Scan for the cell matching the given text and deliver its (X, Y) coordinate at center. 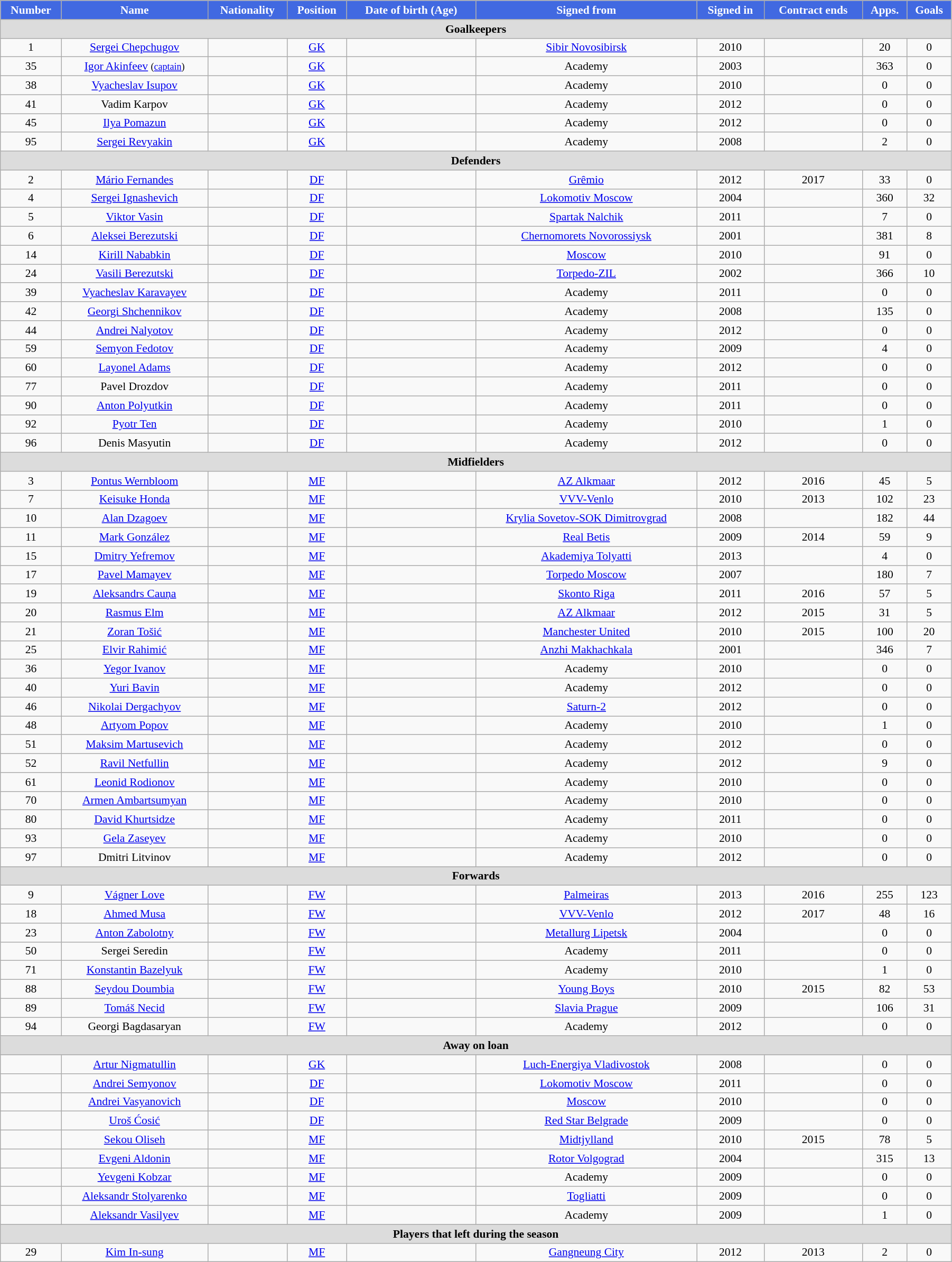
381 (884, 236)
3 (31, 481)
Away on loan (476, 1046)
Andrei Semyonov (134, 1083)
Young Boys (586, 989)
Anton Zabolotny (134, 933)
19 (31, 594)
Armen Ambartsumyan (134, 801)
Rasmus Elm (134, 613)
Dmitri Litvinov (134, 857)
88 (31, 989)
93 (31, 839)
53 (929, 989)
Kirill Nababkin (134, 255)
Grêmio (586, 180)
Layonel Adams (134, 368)
Gela Zaseyev (134, 839)
Goalkeepers (476, 29)
Zoran Tošić (134, 632)
Yevgeni Kobzar (134, 1177)
78 (884, 1140)
Players that left during the season (476, 1234)
97 (31, 857)
13 (929, 1158)
94 (31, 1027)
Chernomorets Novorossiysk (586, 236)
91 (884, 255)
Ravil Netfullin (134, 763)
Spartak Nalchik (586, 217)
46 (31, 707)
Metallurg Lipetsk (586, 933)
52 (31, 763)
Maksim Martusevich (134, 745)
8 (929, 236)
Alan Dzagoev (134, 518)
346 (884, 650)
255 (884, 895)
Denis Masyutin (134, 443)
60 (31, 368)
Uroš Ćosić (134, 1121)
Seydou Doumbia (134, 989)
Igor Akinfeev (captain) (134, 67)
Semyon Fedotov (134, 349)
82 (884, 989)
33 (884, 180)
Manchester United (586, 632)
80 (31, 820)
Vyacheslav Isupov (134, 86)
Andrei Vasyanovich (134, 1102)
Togliatti (586, 1196)
89 (31, 1008)
39 (31, 293)
Pyotr Ten (134, 424)
Date of birth (Age) (411, 10)
Aleksandr Stolyarenko (134, 1196)
95 (31, 142)
2002 (730, 274)
Artyom Popov (134, 726)
Signed in (730, 10)
38 (31, 86)
Nikolai Dergachyov (134, 707)
Ahmed Musa (134, 914)
Defenders (476, 161)
18 (31, 914)
Vasili Berezutski (134, 274)
41 (31, 104)
6 (31, 236)
Rotor Volgograd (586, 1158)
315 (884, 1158)
96 (31, 443)
Tomáš Necid (134, 1008)
Anton Polyutkin (134, 405)
17 (31, 575)
36 (31, 669)
Anzhi Makhachkala (586, 650)
42 (31, 311)
Gangneung City (586, 1252)
90 (31, 405)
Sergei Ignashevich (134, 198)
Vyacheslav Karavayev (134, 293)
Georgi Shchennikov (134, 311)
Yegor Ivanov (134, 669)
Georgi Bagdasaryan (134, 1027)
2003 (730, 67)
Midfielders (476, 462)
135 (884, 311)
106 (884, 1008)
57 (884, 594)
366 (884, 274)
35 (31, 67)
Mark González (134, 537)
Ilya Pomazun (134, 123)
363 (884, 67)
Pontus Wernbloom (134, 481)
100 (884, 632)
Torpedo-ZIL (586, 274)
Leonid Rodionov (134, 782)
Palmeiras (586, 895)
Elvir Rahimić (134, 650)
Goals (929, 10)
Pavel Drozdov (134, 387)
70 (31, 801)
102 (884, 499)
Number (31, 10)
360 (884, 198)
Torpedo Moscow (586, 575)
Signed from (586, 10)
40 (31, 688)
182 (884, 518)
32 (929, 198)
Sekou Oliseh (134, 1140)
61 (31, 782)
Forwards (476, 876)
51 (31, 745)
Aleksandr Vasilyev (134, 1215)
Nationality (247, 10)
Aleksei Berezutski (134, 236)
2007 (730, 575)
71 (31, 970)
50 (31, 951)
Vadim Karpov (134, 104)
180 (884, 575)
Sergei Chepchugov (134, 48)
14 (31, 255)
Akademiya Tolyatti (586, 556)
77 (31, 387)
21 (31, 632)
Midtjylland (586, 1140)
Konstantin Bazelyuk (134, 970)
Keisuke Honda (134, 499)
David Khurtsidze (134, 820)
Red Star Belgrade (586, 1121)
11 (31, 537)
15 (31, 556)
Kim In-sung (134, 1252)
Aleksandrs Cauņa (134, 594)
24 (31, 274)
Sergei Seredin (134, 951)
16 (929, 914)
25 (31, 650)
29 (31, 1252)
Slavia Prague (586, 1008)
Artur Nigmatullin (134, 1064)
Yuri Bavin (134, 688)
Evgeni Aldonin (134, 1158)
Andrei Nalyotov (134, 330)
Krylia Sovetov-SOK Dimitrovgrad (586, 518)
Luch-Energiya Vladivostok (586, 1064)
Position (317, 10)
Vágner Love (134, 895)
Dmitry Yefremov (134, 556)
Viktor Vasin (134, 217)
Pavel Mamayev (134, 575)
92 (31, 424)
Apps. (884, 10)
Contract ends (813, 10)
Name (134, 10)
Saturn-2 (586, 707)
123 (929, 895)
Skonto Riga (586, 594)
Real Betis (586, 537)
Sibir Novosibirsk (586, 48)
Mário Fernandes (134, 180)
2014 (813, 537)
Sergei Revyakin (134, 142)
